Output the (x, y) coordinate of the center of the cell containing the given text.  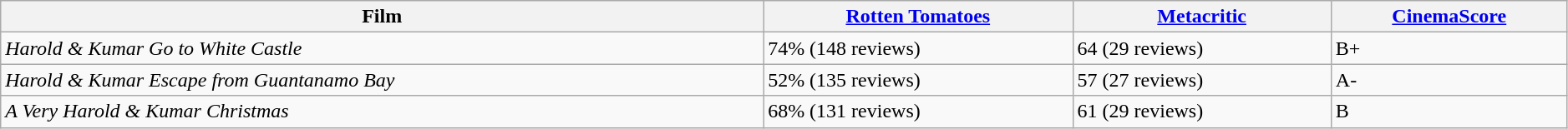
B+ (1449, 48)
A Very Harold & Kumar Christmas (383, 112)
52% (135 reviews) (918, 80)
CinemaScore (1449, 17)
Harold & Kumar Escape from Guantanamo Bay (383, 80)
68% (131 reviews) (918, 112)
Rotten Tomatoes (918, 17)
61 (29 reviews) (1201, 112)
Harold & Kumar Go to White Castle (383, 48)
Film (383, 17)
57 (27 reviews) (1201, 80)
B (1449, 112)
Metacritic (1201, 17)
A- (1449, 80)
74% (148 reviews) (918, 48)
64 (29 reviews) (1201, 48)
